Provide the [x, y] coordinate of the cell's center where the given text is located.  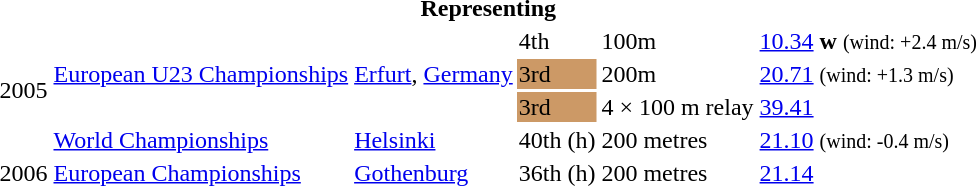
40th (h) [557, 140]
4 × 100 m relay [678, 107]
200 metres [678, 140]
Erfurt, Germany [434, 74]
200m [678, 74]
World Championships [201, 140]
European U23 Championships [201, 74]
Helsinki [434, 140]
100m [678, 41]
4th [557, 41]
